Return the [X, Y] coordinate for the center point of the cell that contains the specified text.  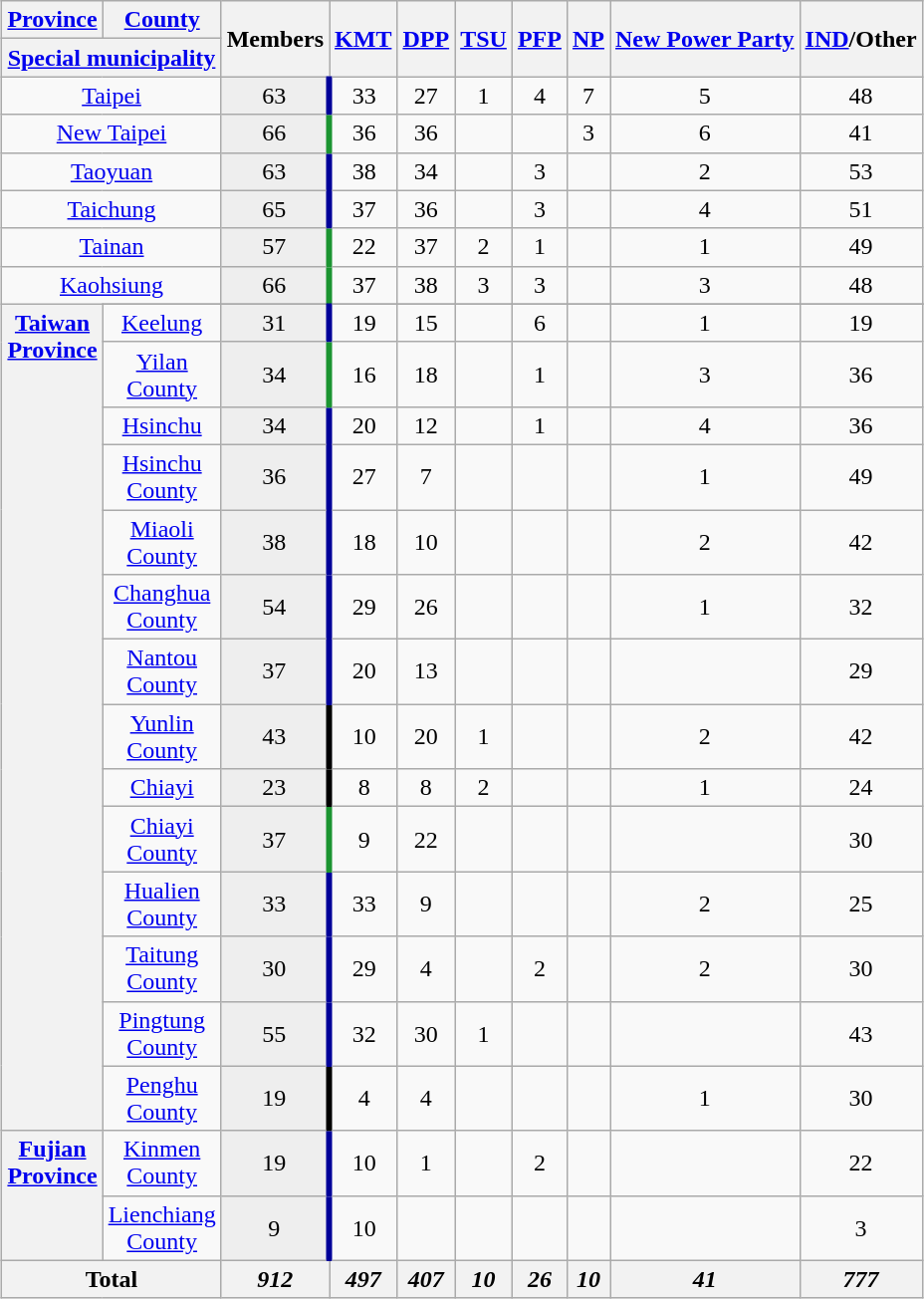
NP [587, 39]
New Power Party [705, 39]
Yilan County [161, 375]
KMT [363, 39]
16 [363, 375]
912 [275, 1279]
County [161, 20]
Chiayi County [161, 839]
Chiayi [161, 788]
IND/Other [860, 39]
31 [275, 323]
Total [112, 1279]
24 [860, 788]
13 [426, 671]
53 [860, 171]
65 [275, 209]
54 [275, 608]
Lienchiang County [161, 1227]
5 [705, 96]
Fujian Province [52, 1195]
Hsinchu County [161, 476]
23 [275, 788]
Members [275, 39]
DPP [426, 39]
12 [426, 425]
Keelung [161, 323]
New Taipei [112, 133]
407 [426, 1279]
25 [860, 905]
Pingtung County [161, 1034]
Hsinchu [161, 425]
Tainan [112, 247]
Yunlin County [161, 737]
Special municipality [112, 58]
Kaohsiung [112, 285]
57 [275, 247]
Nantou County [161, 671]
Taipei [112, 96]
PFP [540, 39]
55 [275, 1034]
Penghu County [161, 1098]
TSU [484, 39]
Taoyuan [112, 171]
Province [52, 20]
Taiwan Province [52, 717]
15 [426, 323]
Hualien County [161, 905]
Changhua County [161, 608]
Kinmen County [161, 1164]
Taichung [112, 209]
777 [860, 1279]
Miaoli County [161, 542]
Taitung County [161, 968]
497 [363, 1279]
51 [860, 209]
